Output the [X, Y] coordinate of the center of the cell containing the given text.  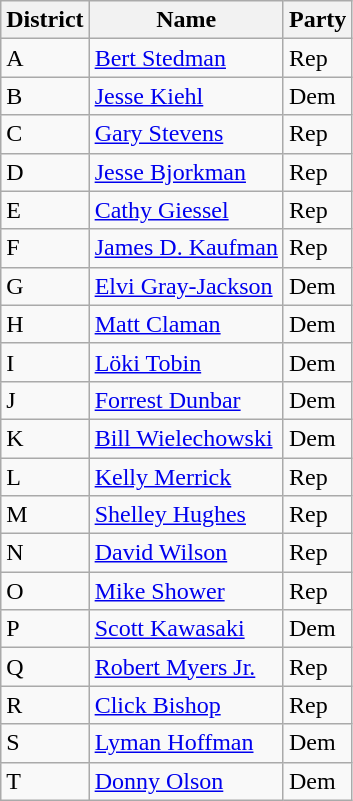
R [45, 705]
A [45, 58]
B [45, 96]
T [45, 781]
Forrest Dunbar [186, 400]
Jesse Kiehl [186, 96]
Q [45, 667]
Gary Stevens [186, 134]
James D. Kaufman [186, 248]
Mike Shower [186, 591]
Matt Claman [186, 324]
Löki Tobin [186, 362]
K [45, 438]
F [45, 248]
S [45, 743]
Name [186, 20]
Donny Olson [186, 781]
Elvi Gray-Jackson [186, 286]
H [45, 324]
G [45, 286]
Bert Stedman [186, 58]
L [45, 477]
Bill Wielechowski [186, 438]
Robert Myers Jr. [186, 667]
P [45, 629]
N [45, 553]
J [45, 400]
David Wilson [186, 553]
Kelly Merrick [186, 477]
Shelley Hughes [186, 515]
I [45, 362]
District [45, 20]
Cathy Giessel [186, 210]
Party [317, 20]
O [45, 591]
M [45, 515]
E [45, 210]
Jesse Bjorkman [186, 172]
Click Bishop [186, 705]
D [45, 172]
Lyman Hoffman [186, 743]
C [45, 134]
Scott Kawasaki [186, 629]
